Locate the cell with the specified text and output its [X, Y] center coordinate. 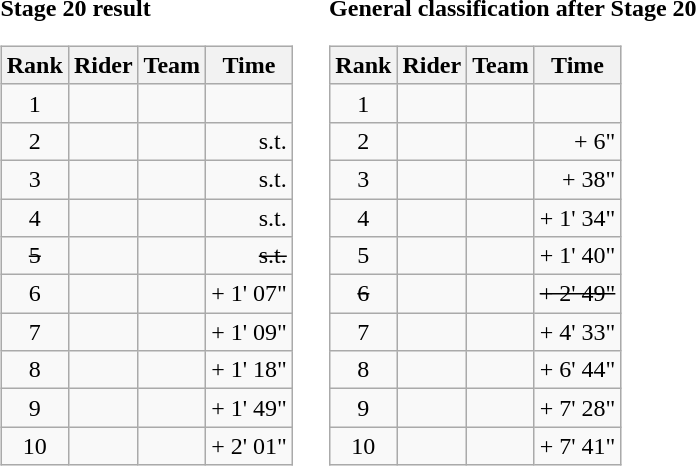
+ 2' 01" [250, 446]
+ 7' 28" [578, 408]
+ 6" [578, 141]
+ 1' 18" [250, 370]
+ 6' 44" [578, 370]
+ 1' 07" [250, 294]
+ 38" [578, 179]
+ 2' 49" [578, 294]
+ 1' 49" [250, 408]
+ 1' 40" [578, 256]
+ 1' 34" [578, 217]
+ 4' 33" [578, 332]
+ 1' 09" [250, 332]
+ 7' 41" [578, 446]
